Provide the (x, y) coordinate of the cell's center where the given text is located.  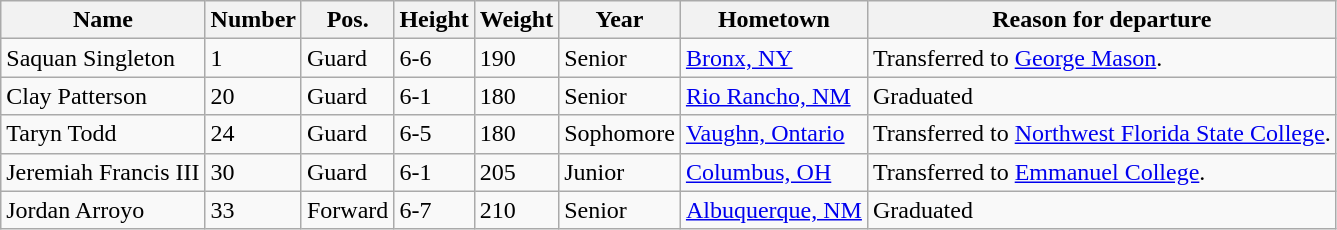
Rio Rancho, NM (774, 96)
Taryn Todd (103, 134)
Junior (620, 172)
Number (253, 20)
Bronx, NY (774, 58)
Pos. (347, 20)
Columbus, OH (774, 172)
210 (516, 210)
Jordan Arroyo (103, 210)
30 (253, 172)
205 (516, 172)
Albuquerque, NM (774, 210)
Vaughn, Ontario (774, 134)
Hometown (774, 20)
Forward (347, 210)
6-6 (434, 58)
Clay Patterson (103, 96)
6-5 (434, 134)
Sophomore (620, 134)
33 (253, 210)
Reason for departure (1102, 20)
Saquan Singleton (103, 58)
24 (253, 134)
Transferred to George Mason. (1102, 58)
1 (253, 58)
Transferred to Northwest Florida State College. (1102, 134)
Jeremiah Francis III (103, 172)
Name (103, 20)
Weight (516, 20)
20 (253, 96)
Year (620, 20)
190 (516, 58)
6-7 (434, 210)
Transferred to Emmanuel College. (1102, 172)
Height (434, 20)
